Determine the (X, Y) coordinate at the center of the cell enclosing the given text.  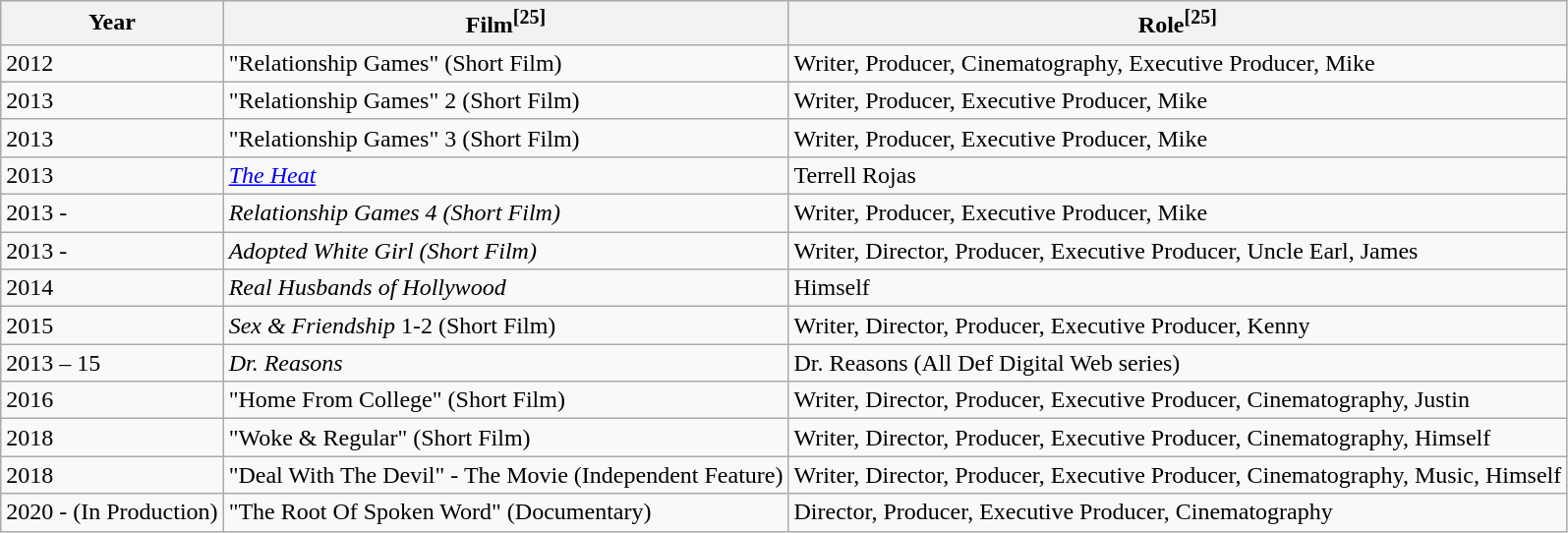
Writer, Director, Producer, Executive Producer, Kenny (1178, 326)
"Home From College" (Short Film) (505, 400)
Writer, Director, Producer, Executive Producer, Uncle Earl, James (1178, 251)
Relationship Games 4 (Short Film) (505, 213)
"Relationship Games" (Short Film) (505, 63)
2016 (112, 400)
Writer, Director, Producer, Executive Producer, Cinematography, Himself (1178, 438)
"The Root Of Spoken Word" (Documentary) (505, 512)
Himself (1178, 288)
Writer, Director, Producer, Executive Producer, Cinematography, Justin (1178, 400)
Terrell Rojas (1178, 175)
"Relationship Games" 3 (Short Film) (505, 138)
Role[25] (1178, 24)
2014 (112, 288)
Writer, Producer, Cinematography, Executive Producer, Mike (1178, 63)
2013 – 15 (112, 363)
Dr. Reasons (505, 363)
"Deal With The Devil" - The Movie (Independent Feature) (505, 475)
"Woke & Regular" (Short Film) (505, 438)
Year (112, 24)
The Heat (505, 175)
"Relationship Games" 2 (Short Film) (505, 100)
2020 - (In Production) (112, 512)
Real Husbands of Hollywood (505, 288)
2012 (112, 63)
Dr. Reasons (All Def Digital Web series) (1178, 363)
Writer, Director, Producer, Executive Producer, Cinematography, Music, Himself (1178, 475)
Adopted White Girl (Short Film) (505, 251)
2015 (112, 326)
Film[25] (505, 24)
Director, Producer, Executive Producer, Cinematography (1178, 512)
Sex & Friendship 1-2 (Short Film) (505, 326)
